Return [X, Y] of the center of cell containing provided text 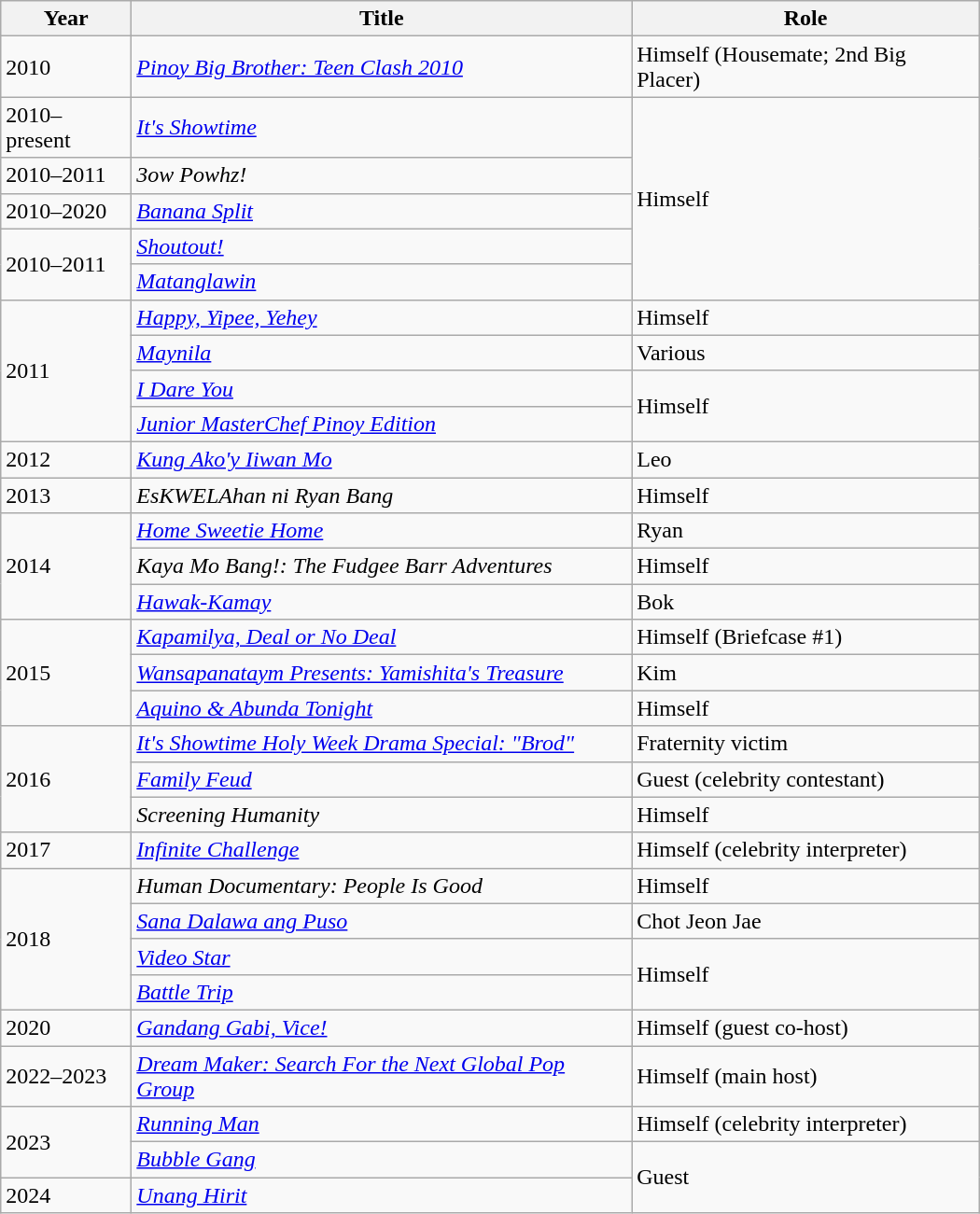
Kim [806, 673]
2022–2023 [66, 1075]
Sana Dalawa ang Puso [382, 921]
Banana Split [382, 211]
Junior MasterChef Pinoy Edition [382, 424]
It's Showtime Holy Week Drama Special: "Brod" [382, 744]
Gandang Gabi, Vice! [382, 1027]
Kaya Mo Bang!: The Fudgee Barr Adventures [382, 566]
Family Feud [382, 779]
Shoutout! [382, 246]
I Dare You [382, 388]
Pinoy Big Brother: Teen Clash 2010 [382, 67]
Himself (Briefcase #1) [806, 637]
Chot Jeon Jae [806, 921]
2018 [66, 939]
2017 [66, 850]
Infinite Challenge [382, 850]
Maynila [382, 353]
2023 [66, 1142]
Ryan [806, 531]
2020 [66, 1027]
Video Star [382, 956]
Dream Maker: Search For the Next Global Pop Group [382, 1075]
2015 [66, 673]
Screening Humanity [382, 815]
Kapamilya, Deal or No Deal [382, 637]
Wansapanataym Presents: Yamishita's Treasure [382, 673]
Human Documentary: People Is Good [382, 886]
Title [382, 19]
Guest (celebrity contestant) [806, 779]
Guest [806, 1178]
Fraternity victim [806, 744]
2014 [66, 566]
Hawak-Kamay [382, 602]
2010–2020 [66, 211]
Battle Trip [382, 992]
Year [66, 19]
Role [806, 19]
Bubble Gang [382, 1160]
Happy, Yipee, Yehey [382, 317]
2011 [66, 370]
2010 [66, 67]
Leo [806, 459]
Himself (Housemate; 2nd Big Placer) [806, 67]
Various [806, 353]
Running Man [382, 1124]
Bok [806, 602]
Home Sweetie Home [382, 531]
Himself (main host) [806, 1075]
2010–present [66, 127]
3ow Powhz! [382, 175]
2013 [66, 495]
Unang Hirit [382, 1195]
2016 [66, 779]
2024 [66, 1195]
It's Showtime [382, 127]
Himself (guest co-host) [806, 1027]
2012 [66, 459]
Kung Ako'y Iiwan Mo [382, 459]
EsKWELAhan ni Ryan Bang [382, 495]
Matanglawin [382, 282]
Aquino & Abunda Tonight [382, 708]
